Scan for the cell matching the given text and deliver its [x, y] coordinate at center. 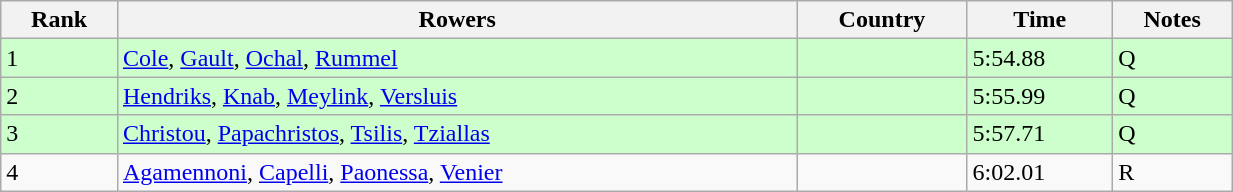
5:54.88 [1040, 58]
Rowers [456, 20]
Agamennoni, Capelli, Paonessa, Venier [456, 172]
Notes [1172, 20]
R [1172, 172]
Rank [60, 20]
3 [60, 134]
Cole, Gault, Ochal, Rummel [456, 58]
Country [882, 20]
Christou, Papachristos, Tsilis, Tziallas [456, 134]
2 [60, 96]
1 [60, 58]
6:02.01 [1040, 172]
Time [1040, 20]
4 [60, 172]
5:57.71 [1040, 134]
Hendriks, Knab, Meylink, Versluis [456, 96]
5:55.99 [1040, 96]
